From the cell containing the given text, extract its center point as [x, y] coordinate. 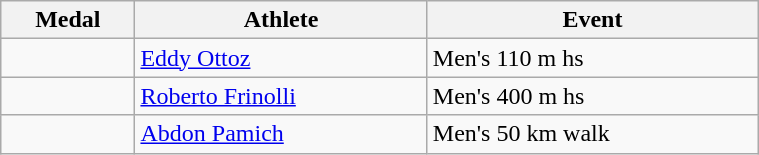
Eddy Ottoz [281, 58]
Medal [68, 20]
Abdon Pamich [281, 134]
Athlete [281, 20]
Men's 110 m hs [592, 58]
Roberto Frinolli [281, 96]
Men's 400 m hs [592, 96]
Men's 50 km walk [592, 134]
Event [592, 20]
